Find where the given text appears and provide that cell's center as (X, Y) coordinate. 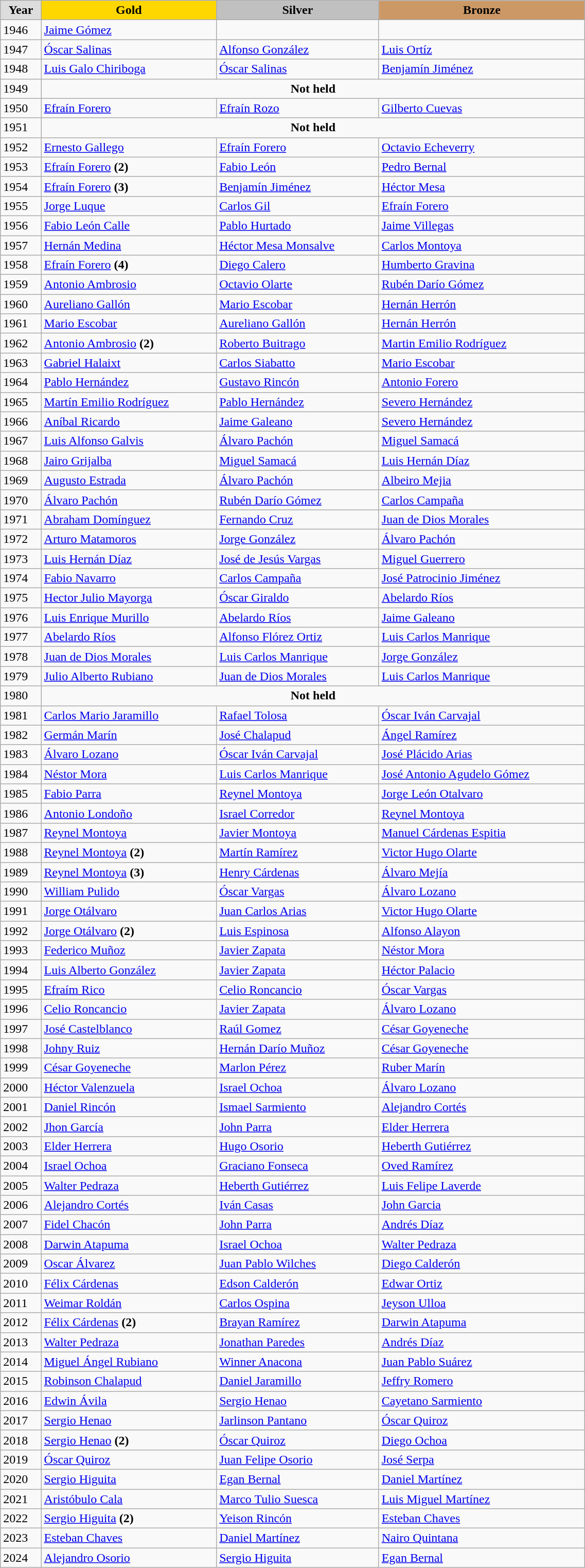
Arturo Matamoros (129, 539)
1981 (21, 715)
José Chalapud (298, 735)
Miguel Guerrero (482, 558)
Pablo Hurtado (298, 225)
1993 (21, 950)
Fernando Cruz (298, 519)
Efraím Rico (129, 990)
Carlos Gil (298, 206)
Humberto Gravina (482, 265)
Carlos Siabatto (298, 363)
Nairo Quintana (482, 1538)
1990 (21, 892)
Henry Cárdenas (298, 872)
Antonio Ambrosio (129, 285)
1961 (21, 324)
2002 (21, 1126)
Yeison Rincón (298, 1519)
Jorge Luque (129, 206)
Graciano Fonseca (298, 1166)
1985 (21, 794)
Juan Pablo Wilches (298, 1264)
Fabio Parra (129, 794)
1976 (21, 618)
Antonio Londoño (129, 813)
2017 (21, 1420)
Gustavo Rincón (298, 382)
Bronze (482, 10)
Luis Miguel Martínez (482, 1499)
2023 (21, 1538)
Jorge Otálvaro (129, 911)
Diego Calderón (482, 1264)
Brayan Ramírez (298, 1323)
2005 (21, 1185)
1997 (21, 1029)
Albeiro Mejia (482, 480)
Luis Alberto González (129, 970)
Juan Felipe Osorio (298, 1459)
1991 (21, 911)
José Castelblanco (129, 1029)
Reynel Montoya (3) (129, 872)
Roberto Buitrago (298, 343)
Federico Muñoz (129, 950)
1986 (21, 813)
2019 (21, 1459)
1984 (21, 774)
Efraín Forero (3) (129, 186)
Sergio Higuita (2) (129, 1519)
1977 (21, 637)
2013 (21, 1342)
1968 (21, 461)
1962 (21, 343)
2022 (21, 1519)
Martín Ramírez (298, 852)
2001 (21, 1107)
Luis Galo Chiriboga (129, 69)
1952 (21, 147)
Jhon García (129, 1126)
Ruber Marín (482, 1068)
1954 (21, 186)
Israel Corredor (298, 813)
Augusto Estrada (129, 480)
2024 (21, 1558)
Luis Felipe Laverde (482, 1185)
Luis Enrique Murillo (129, 618)
Gold (129, 10)
1956 (21, 225)
Efraín Forero (2) (129, 167)
Jaime Gómez (129, 30)
Héctor Mesa Monsalve (298, 245)
1957 (21, 245)
Edson Calderón (298, 1283)
Iván Casas (298, 1205)
1978 (21, 657)
Hugo Osorio (298, 1146)
Daniel Jaramillo (298, 1381)
William Pulido (129, 892)
Luis Espinosa (298, 931)
Hernán Darío Muñoz (298, 1048)
John Garcia (482, 1205)
Fabio León (298, 167)
Gilberto Cuevas (482, 108)
José Antonio Agudelo Gómez (482, 774)
Cayetano Sarmiento (482, 1401)
Diego Ochoa (482, 1440)
Edwin Ávila (129, 1401)
Aníbal Ricardo (129, 421)
Aristóbulo Cala (129, 1499)
Juan Pablo Suárez (482, 1362)
Martín Emilio Rodríguez (129, 402)
Germán Marín (129, 735)
1960 (21, 304)
Daniel Rincón (129, 1107)
Alfonso Flórez Ortiz (298, 637)
Oscar Álvarez (129, 1264)
2016 (21, 1401)
1975 (21, 598)
Carlos Montoya (482, 245)
1958 (21, 265)
Luis Alfonso Galvis (129, 441)
1980 (21, 696)
Julio Alberto Rubiano (129, 676)
2012 (21, 1323)
Silver (298, 10)
Abraham Domínguez (129, 519)
2010 (21, 1283)
Year (21, 10)
2004 (21, 1166)
1951 (21, 128)
1983 (21, 754)
Hector Julio Mayorga (129, 598)
Hernán Medina (129, 245)
Johny Ruiz (129, 1048)
1959 (21, 285)
1948 (21, 69)
Óscar Giraldo (298, 598)
Manuel Cárdenas Espitia (482, 833)
Luis Ortíz (482, 49)
Raúl Gomez (298, 1029)
José Serpa (482, 1459)
2000 (21, 1087)
Jorge León Otalvaro (482, 794)
1946 (21, 30)
Juan Carlos Arias (298, 911)
1955 (21, 206)
2009 (21, 1264)
Jaime Villegas (482, 225)
1970 (21, 500)
1966 (21, 421)
Fabio León Calle (129, 225)
Octavio Echeverry (482, 147)
1995 (21, 990)
1965 (21, 402)
1947 (21, 49)
Álvaro Mejía (482, 872)
1999 (21, 1068)
Marlon Pérez (298, 1068)
2018 (21, 1440)
Jeyson Ulloa (482, 1303)
1973 (21, 558)
2015 (21, 1381)
2006 (21, 1205)
Carlos Mario Jaramillo (129, 715)
Fabio Navarro (129, 578)
1972 (21, 539)
Ernesto Gallego (129, 147)
Félix Cárdenas (2) (129, 1323)
Efraín Rozo (298, 108)
1963 (21, 363)
Alfonso Alayon (482, 931)
Marco Tulio Suesca (298, 1499)
2003 (21, 1146)
Rafael Tolosa (298, 715)
2011 (21, 1303)
1950 (21, 108)
Héctor Valenzuela (129, 1087)
Martin Emilio Rodríguez (482, 343)
Oved Ramírez (482, 1166)
Jeffry Romero (482, 1381)
Octavio Olarte (298, 285)
Jonathan Paredes (298, 1342)
1953 (21, 167)
Héctor Mesa (482, 186)
Ismael Sarmiento (298, 1107)
1971 (21, 519)
1994 (21, 970)
1988 (21, 852)
Héctor Palacio (482, 970)
Winner Anacona (298, 1362)
Antonio Forero (482, 382)
Carlos Ospina (298, 1303)
Robinson Chalapud (129, 1381)
Efraín Forero (4) (129, 265)
José de Jesús Vargas (298, 558)
Alfonso González (298, 49)
Gabriel Halaixt (129, 363)
1998 (21, 1048)
1967 (21, 441)
2021 (21, 1499)
1987 (21, 833)
1982 (21, 735)
2014 (21, 1362)
1949 (21, 89)
Jarlinson Pantano (298, 1420)
Antonio Ambrosio (2) (129, 343)
Javier Montoya (298, 833)
Félix Cárdenas (129, 1283)
Edwar Ortiz (482, 1283)
1969 (21, 480)
1992 (21, 931)
1974 (21, 578)
Pedro Bernal (482, 167)
Ángel Ramírez (482, 735)
Fidel Chacón (129, 1225)
Weimar Roldán (129, 1303)
Reynel Montoya (2) (129, 852)
2008 (21, 1244)
Jorge Otálvaro (2) (129, 931)
Alejandro Osorio (129, 1558)
1964 (21, 382)
1979 (21, 676)
1989 (21, 872)
Jairo Grijalba (129, 461)
Miguel Ángel Rubiano (129, 1362)
1996 (21, 1009)
2007 (21, 1225)
2020 (21, 1479)
José Plácido Arias (482, 754)
Sergio Henao (2) (129, 1440)
Diego Calero (298, 265)
José Patrocinio Jiménez (482, 578)
